Scan for the cell matching the given text and deliver its [X, Y] coordinate at center. 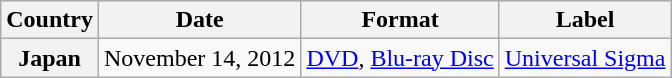
Country [50, 20]
Format [400, 20]
November 14, 2012 [199, 58]
DVD, Blu-ray Disc [400, 58]
Universal Sigma [585, 58]
Japan [50, 58]
Date [199, 20]
Label [585, 20]
